Find where the given text appears and provide that cell's center as [X, Y] coordinate. 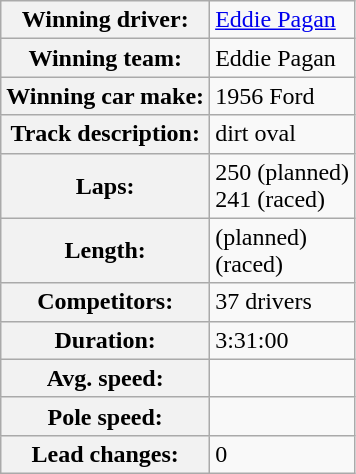
Winning driver: [106, 20]
Winning car make: [106, 96]
Winning team: [106, 58]
Duration: [106, 340]
Competitors: [106, 302]
250 (planned)241 (raced) [282, 186]
3:31:00 [282, 340]
(planned) (raced) [282, 250]
Length: [106, 250]
dirt oval [282, 134]
Avg. speed: [106, 378]
1956 Ford [282, 96]
Lead changes: [106, 454]
Track description: [106, 134]
0 [282, 454]
Laps: [106, 186]
Pole speed: [106, 416]
37 drivers [282, 302]
